Output the (x, y) coordinate of the center of the cell containing the given text.  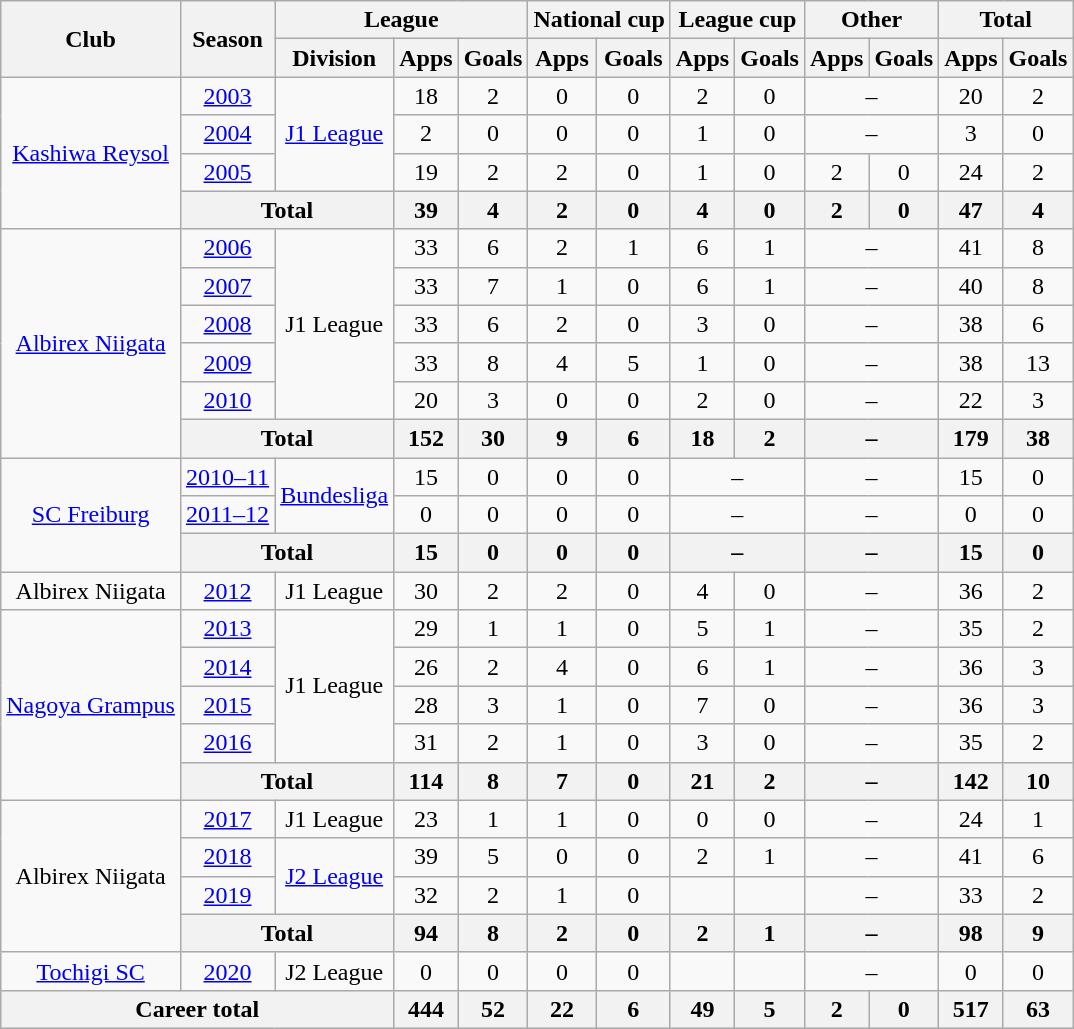
League (402, 20)
Division (334, 58)
Tochigi SC (91, 971)
40 (971, 286)
2019 (227, 895)
Career total (198, 1009)
21 (702, 781)
2010–11 (227, 477)
152 (426, 438)
2011–12 (227, 515)
28 (426, 705)
13 (1038, 362)
98 (971, 933)
49 (702, 1009)
2012 (227, 591)
SC Freiburg (91, 515)
2014 (227, 667)
23 (426, 819)
29 (426, 629)
Kashiwa Reysol (91, 153)
2010 (227, 400)
Club (91, 39)
Season (227, 39)
2005 (227, 172)
2017 (227, 819)
63 (1038, 1009)
31 (426, 743)
2003 (227, 96)
2004 (227, 134)
47 (971, 210)
2006 (227, 248)
94 (426, 933)
10 (1038, 781)
Nagoya Grampus (91, 705)
142 (971, 781)
114 (426, 781)
2007 (227, 286)
32 (426, 895)
Bundesliga (334, 496)
2020 (227, 971)
179 (971, 438)
2013 (227, 629)
Other (871, 20)
52 (493, 1009)
2016 (227, 743)
517 (971, 1009)
2018 (227, 857)
19 (426, 172)
2015 (227, 705)
League cup (737, 20)
2009 (227, 362)
26 (426, 667)
National cup (599, 20)
2008 (227, 324)
444 (426, 1009)
